Provide the (X, Y) coordinate of the cell's center where the given text is located.  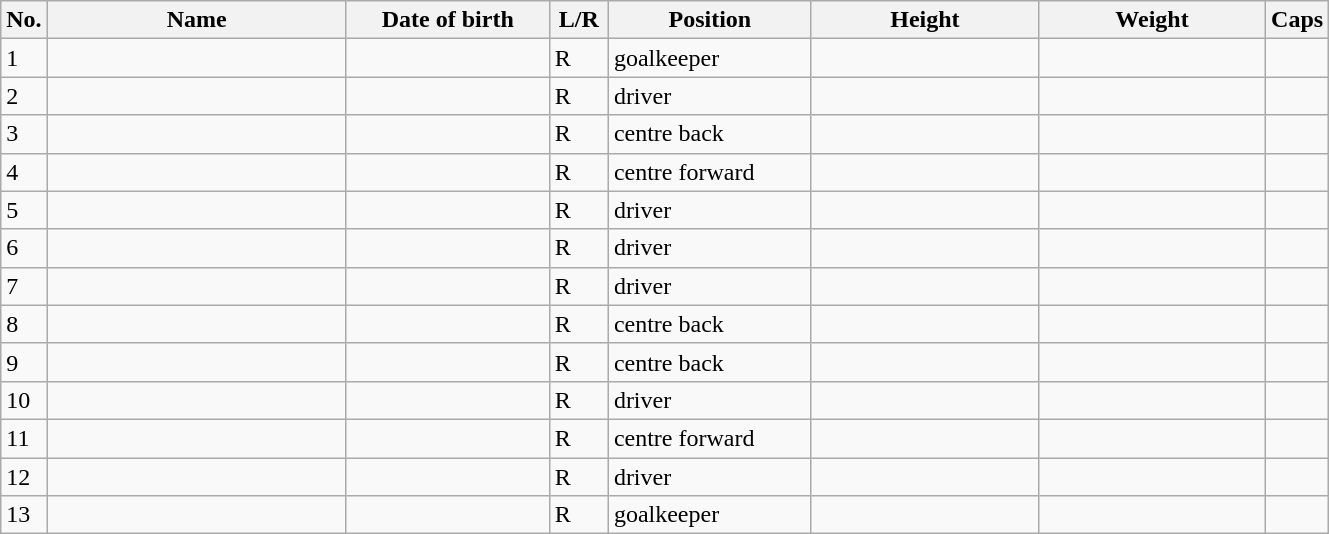
Weight (1152, 20)
2 (24, 96)
Position (710, 20)
10 (24, 400)
4 (24, 172)
7 (24, 286)
Height (924, 20)
12 (24, 477)
3 (24, 134)
6 (24, 248)
11 (24, 438)
5 (24, 210)
1 (24, 58)
9 (24, 362)
Caps (1298, 20)
13 (24, 515)
Date of birth (448, 20)
8 (24, 324)
L/R (578, 20)
Name (196, 20)
No. (24, 20)
